Output the [x, y] coordinate of the center of the cell containing the given text.  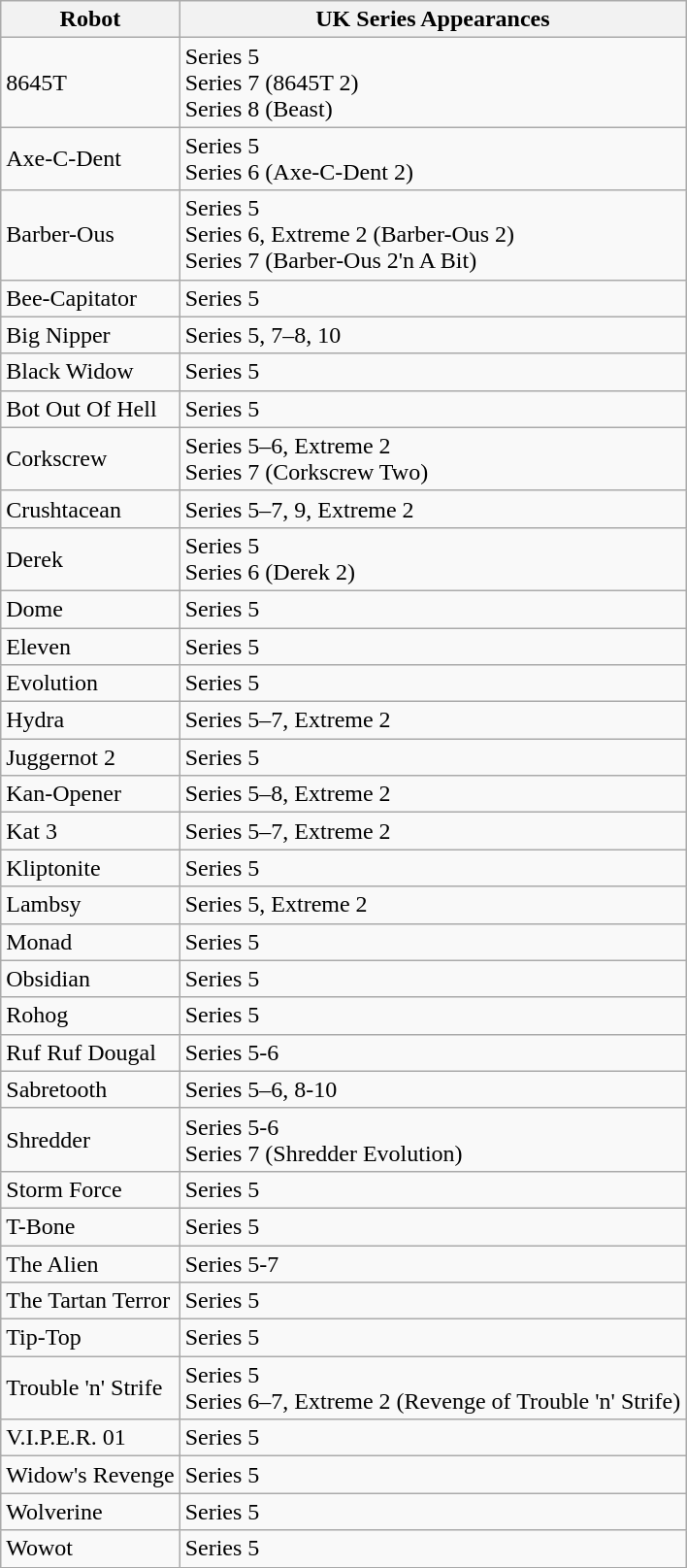
Kat 3 [90, 831]
Series 5–6, 8-10 [433, 1089]
Big Nipper [90, 335]
UK Series Appearances [433, 19]
Series 5-7 [433, 1263]
Series 5–6, Extreme 2Series 7 (Corkscrew Two) [433, 458]
Sabretooth [90, 1089]
Lambsy [90, 905]
Bot Out Of Hell [90, 409]
Series 5Series 6 (Axe-C-Dent 2) [433, 159]
Juggernot 2 [90, 757]
Obsidian [90, 979]
Barber-Ous [90, 235]
Ruf Ruf Dougal [90, 1052]
Series 5Series 6, Extreme 2 (Barber-Ous 2)Series 7 (Barber-Ous 2'n A Bit) [433, 235]
Series 5Series 6–7, Extreme 2 (Revenge of Trouble 'n' Strife) [433, 1388]
Series 5, Extreme 2 [433, 905]
Dome [90, 609]
Wowot [90, 1549]
Evolution [90, 684]
V.I.P.E.R. 01 [90, 1438]
Series 5Series 6 (Derek 2) [433, 559]
8645T [90, 83]
Series 5, 7–8, 10 [433, 335]
Series 5Series 7 (8645T 2)Series 8 (Beast) [433, 83]
Series 5-6 [433, 1052]
Kliptonite [90, 868]
The Tartan Terror [90, 1301]
Axe-C-Dent [90, 159]
Tip-Top [90, 1338]
Monad [90, 942]
Crushtacean [90, 509]
The Alien [90, 1263]
T-Bone [90, 1226]
Rohog [90, 1016]
Bee-Capitator [90, 298]
Widow's Revenge [90, 1475]
Kan-Opener [90, 794]
Series 5–8, Extreme 2 [433, 794]
Series 5–7, 9, Extreme 2 [433, 509]
Corkscrew [90, 458]
Storm Force [90, 1189]
Derek [90, 559]
Series 5-6Series 7 (Shredder Evolution) [433, 1140]
Shredder [90, 1140]
Robot [90, 19]
Black Widow [90, 372]
Hydra [90, 720]
Wolverine [90, 1512]
Eleven [90, 646]
Trouble 'n' Strife [90, 1388]
